For the text-containing cell, return its midpoint in (x, y) coordinate format. 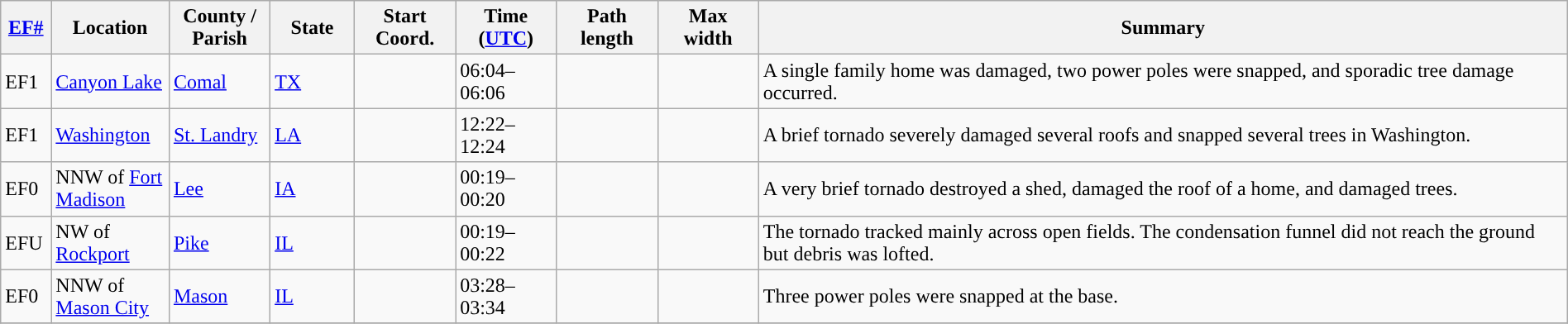
12:22–12:24 (506, 136)
A single family home was damaged, two power poles were snapped, and sporadic tree damage occurred. (1163, 81)
The tornado tracked mainly across open fields. The condensation funnel did not reach the ground but debris was lofted. (1163, 243)
A very brief tornado destroyed a shed, damaged the roof of a home, and damaged trees. (1163, 188)
Start Coord. (404, 28)
EF# (26, 28)
Location (111, 28)
Max width (708, 28)
Time (UTC) (506, 28)
NNW of Mason City (111, 296)
NNW of Fort Madison (111, 188)
Three power poles were snapped at the base. (1163, 296)
St. Landry (219, 136)
Mason (219, 296)
Washington (111, 136)
03:28–03:34 (506, 296)
TX (313, 81)
Comal (219, 81)
Path length (607, 28)
State (313, 28)
00:19–00:22 (506, 243)
County / Parish (219, 28)
Summary (1163, 28)
Canyon Lake (111, 81)
Lee (219, 188)
Pike (219, 243)
NW of Rockport (111, 243)
LA (313, 136)
00:19–00:20 (506, 188)
EFU (26, 243)
IA (313, 188)
06:04–06:06 (506, 81)
A brief tornado severely damaged several roofs and snapped several trees in Washington. (1163, 136)
